Output the [X, Y] coordinate of the center of the cell containing the given text.  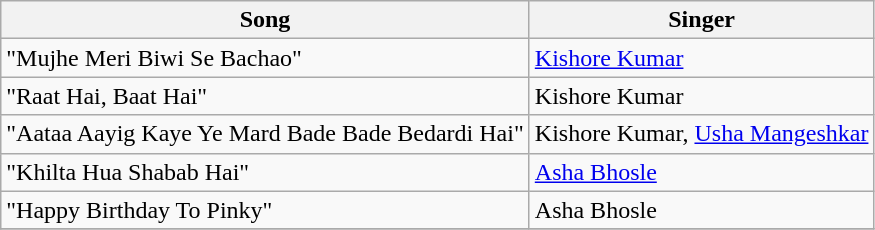
Kishore Kumar, Usha Mangeshkar [702, 134]
"Raat Hai, Baat Hai" [266, 96]
Singer [702, 20]
"Khilta Hua Shabab Hai" [266, 172]
Song [266, 20]
"Happy Birthday To Pinky" [266, 210]
"Mujhe Meri Biwi Se Bachao" [266, 58]
"Aataa Aayig Kaye Ye Mard Bade Bade Bedardi Hai" [266, 134]
